Pinpoint the cell where the given text exists, returning its [x, y] midpoint coordinate. 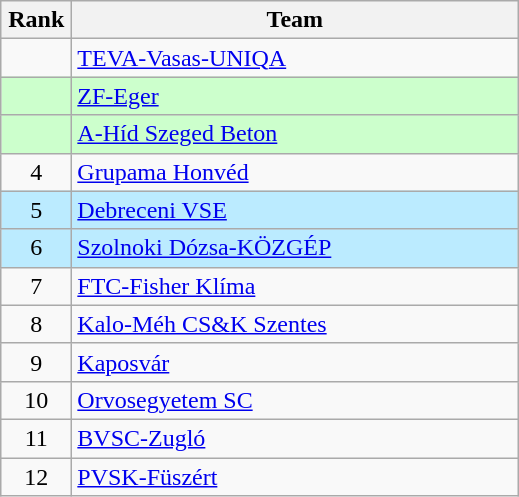
Rank [36, 20]
Szolnoki Dózsa-KÖZGÉP [295, 248]
FTC-Fisher Klíma [295, 286]
11 [36, 438]
Debreceni VSE [295, 210]
TEVA-Vasas-UNIQA [295, 58]
5 [36, 210]
9 [36, 362]
Team [295, 20]
12 [36, 477]
10 [36, 400]
Kalo-Méh CS&K Szentes [295, 324]
BVSC-Zugló [295, 438]
8 [36, 324]
PVSK-Füszért [295, 477]
4 [36, 172]
6 [36, 248]
A-Híd Szeged Beton [295, 134]
Orvosegyetem SC [295, 400]
Kaposvár [295, 362]
7 [36, 286]
Grupama Honvéd [295, 172]
ZF-Eger [295, 96]
